From the cell containing the given text, extract its center point as (X, Y) coordinate. 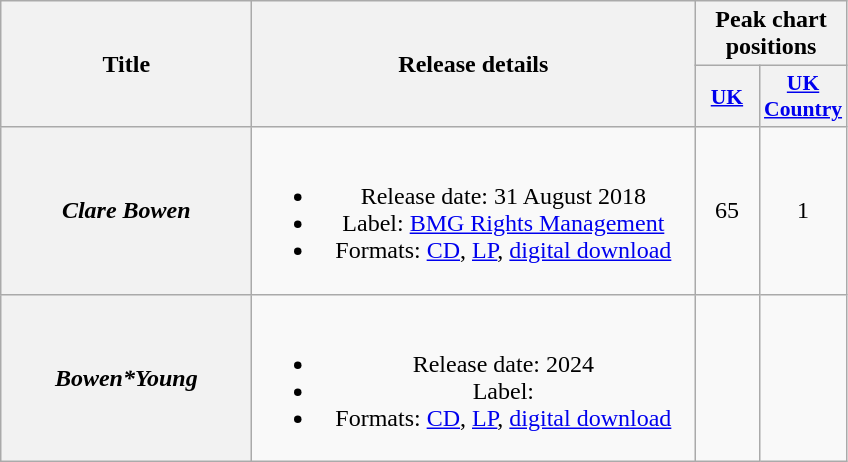
1 (803, 210)
Release date: 31 August 2018Label: BMG Rights ManagementFormats: CD, LP, digital download (474, 210)
Peak chart positions (771, 34)
65 (727, 210)
Release details (474, 64)
UK (727, 96)
UK Country (803, 96)
Clare Bowen (126, 210)
Bowen*Young (126, 378)
Title (126, 64)
Release date: 2024Label:Formats: CD, LP, digital download (474, 378)
